Return the [X, Y] coordinate for the center point of the cell that contains the specified text.  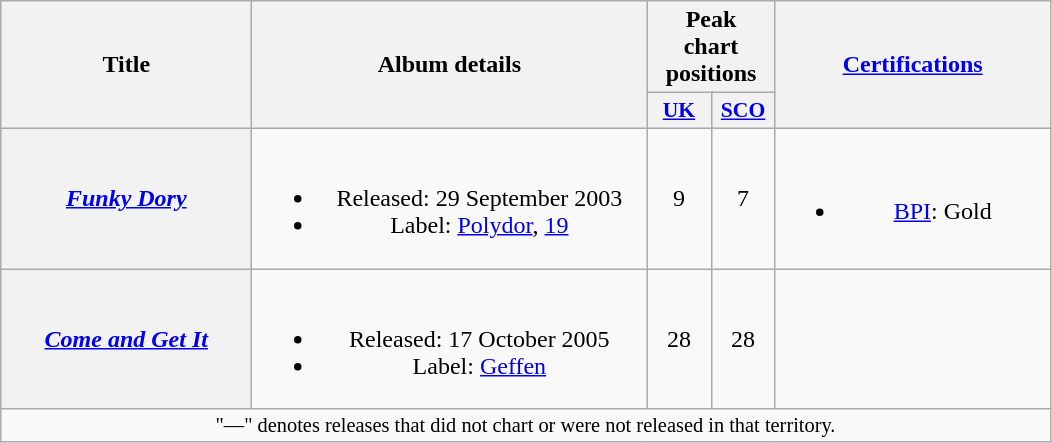
Certifications [912, 65]
Released: 17 October 2005Label: Geffen [450, 338]
Funky Dory [126, 198]
Peakchartpositions [711, 47]
UK [679, 111]
BPI: Gold [912, 198]
7 [743, 198]
"—" denotes releases that did not chart or were not released in that territory. [526, 426]
Come and Get It [126, 338]
Released: 29 September 2003Label: Polydor, 19 [450, 198]
SCO [743, 111]
Album details [450, 65]
9 [679, 198]
Title [126, 65]
